Capture the cell that displays the provided text and extract its (x, y) central coordinate. 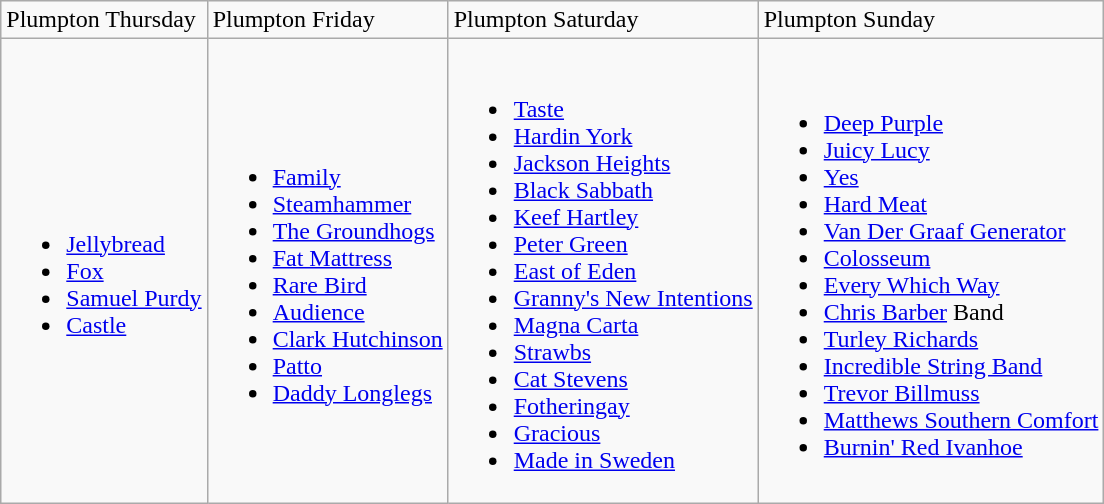
Plumpton Sunday (931, 20)
Plumpton Friday (328, 20)
Plumpton Thursday (104, 20)
Plumpton Saturday (603, 20)
FamilySteamhammerThe GroundhogsFat MattressRare BirdAudienceClark HutchinsonPattoDaddy Longlegs (328, 271)
JellybreadFoxSamuel PurdyCastle (104, 271)
